Search for the cell housing the specified text and yield its [x, y] center coordinate. 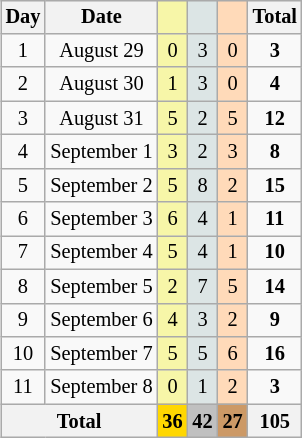
Date [101, 17]
Day [24, 17]
September 4 [101, 253]
September 7 [101, 354]
36 [172, 421]
September 8 [101, 387]
14 [275, 286]
September 2 [101, 185]
12 [275, 118]
August 31 [101, 118]
August 30 [101, 84]
15 [275, 185]
16 [275, 354]
105 [275, 421]
42 [203, 421]
September 1 [101, 152]
September 6 [101, 320]
September 5 [101, 286]
August 29 [101, 51]
27 [233, 421]
September 3 [101, 219]
